Pinpoint the cell where the given text exists, returning its (X, Y) midpoint coordinate. 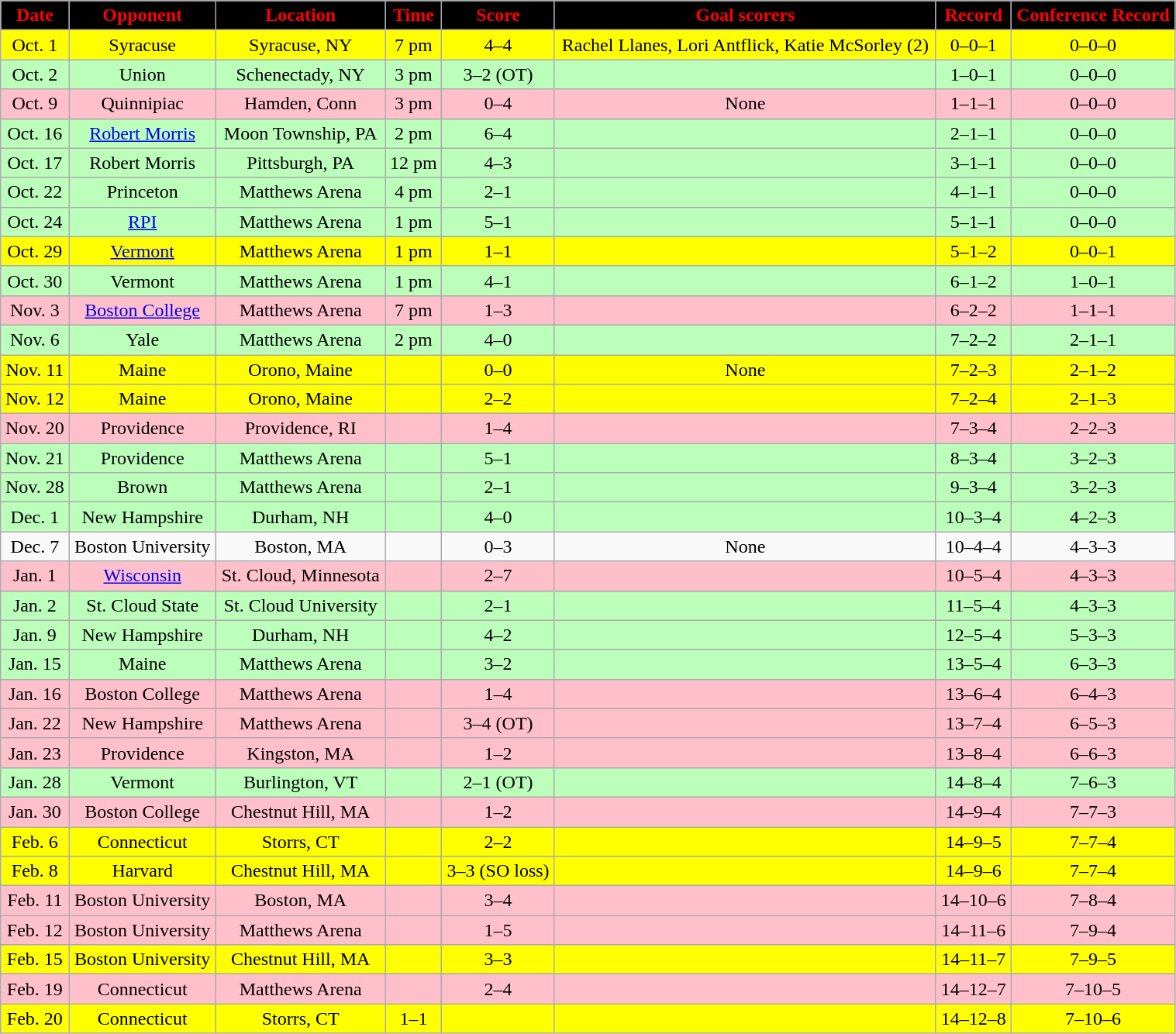
Jan. 30 (35, 812)
Jan. 22 (35, 723)
4–2–3 (1093, 517)
Feb. 11 (35, 901)
7–2–3 (974, 370)
Oct. 9 (35, 104)
3–2 (498, 664)
14–12–8 (974, 1018)
Nov. 21 (35, 458)
Oct. 24 (35, 222)
4–2 (498, 635)
Oct. 16 (35, 133)
9–3–4 (974, 488)
Nov. 6 (35, 339)
Date (35, 16)
2–1 (OT) (498, 782)
Brown (143, 488)
Nov. 28 (35, 488)
Feb. 20 (35, 1018)
Jan. 16 (35, 694)
14–8–4 (974, 782)
6–4 (498, 133)
10–5–4 (974, 576)
Burlington, VT (301, 782)
4–3 (498, 163)
5–1–2 (974, 251)
Jan. 15 (35, 664)
3–3 (SO loss) (498, 871)
Oct. 17 (35, 163)
Nov. 12 (35, 399)
Oct. 22 (35, 192)
Oct. 2 (35, 74)
6–3–3 (1093, 664)
Location (301, 16)
Goal scorers (745, 16)
Wisconsin (143, 576)
7–3–4 (974, 429)
2–1–2 (1093, 370)
13–6–4 (974, 694)
Jan. 28 (35, 782)
3–4 (498, 901)
Jan. 23 (35, 753)
3–2 (OT) (498, 74)
Rachel Llanes, Lori Antflick, Katie McSorley (2) (745, 45)
Moon Township, PA (301, 133)
4–4 (498, 45)
Dec. 7 (35, 546)
Schenectady, NY (301, 74)
14–9–5 (974, 841)
2–7 (498, 576)
Kingston, MA (301, 753)
Score (498, 16)
Feb. 6 (35, 841)
7–10–6 (1093, 1018)
5–3–3 (1093, 635)
Record (974, 16)
13–5–4 (974, 664)
4–1–1 (974, 192)
14–11–7 (974, 960)
0–3 (498, 546)
Princeton (143, 192)
Jan. 1 (35, 576)
Pittsburgh, PA (301, 163)
14–11–6 (974, 930)
Feb. 19 (35, 989)
7–7–3 (1093, 812)
Union (143, 74)
7–9–4 (1093, 930)
3–4 (OT) (498, 723)
2–2–3 (1093, 429)
Syracuse, NY (301, 45)
14–10–6 (974, 901)
Providence, RI (301, 429)
3–3 (498, 960)
Yale (143, 339)
13–8–4 (974, 753)
Feb. 15 (35, 960)
0–4 (498, 104)
14–12–7 (974, 989)
5–1–1 (974, 222)
10–4–4 (974, 546)
7–10–5 (1093, 989)
Hamden, Conn (301, 104)
7–2–2 (974, 339)
Opponent (143, 16)
0–0 (498, 370)
12–5–4 (974, 635)
7–8–4 (1093, 901)
Dec. 1 (35, 517)
7–9–5 (1093, 960)
RPI (143, 222)
Harvard (143, 871)
4–1 (498, 281)
7–2–4 (974, 399)
1–3 (498, 310)
11–5–4 (974, 605)
Nov. 3 (35, 310)
14–9–6 (974, 871)
Time (414, 16)
4 pm (414, 192)
Oct. 29 (35, 251)
6–1–2 (974, 281)
Feb. 12 (35, 930)
13–7–4 (974, 723)
St. Cloud, Minnesota (301, 576)
1–5 (498, 930)
Nov. 11 (35, 370)
14–9–4 (974, 812)
Nov. 20 (35, 429)
2–4 (498, 989)
Oct. 30 (35, 281)
3–1–1 (974, 163)
Feb. 8 (35, 871)
Jan. 9 (35, 635)
12 pm (414, 163)
Quinnipiac (143, 104)
Syracuse (143, 45)
10–3–4 (974, 517)
6–4–3 (1093, 694)
St. Cloud State (143, 605)
6–2–2 (974, 310)
6–6–3 (1093, 753)
6–5–3 (1093, 723)
8–3–4 (974, 458)
St. Cloud University (301, 605)
Jan. 2 (35, 605)
7–6–3 (1093, 782)
Conference Record (1093, 16)
2–1–3 (1093, 399)
Oct. 1 (35, 45)
